Provide the [x, y] coordinate of the cell's center where the given text is located.  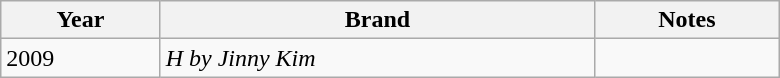
2009 [80, 58]
Notes [688, 20]
H by Jinny Kim [378, 58]
Year [80, 20]
Brand [378, 20]
